Return (X, Y) of the center of cell containing provided text 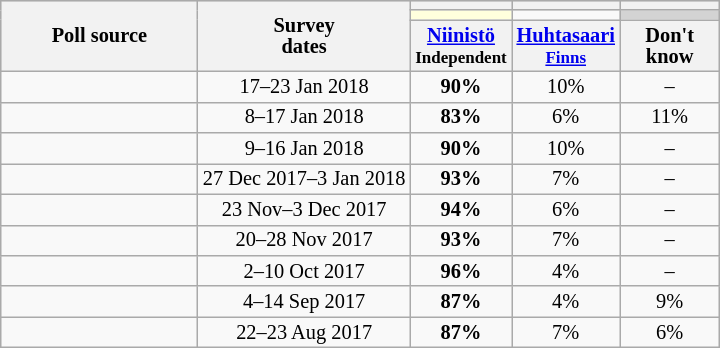
22–23 Aug 2017 (304, 332)
20–28 Nov 2017 (304, 240)
Surveydates (304, 36)
2–10 Oct 2017 (304, 270)
17–23 Jan 2018 (304, 86)
83% (460, 118)
27 Dec 2017–3 Jan 2018 (304, 178)
9% (670, 302)
Don't know (670, 46)
HuhtasaariFinns (566, 46)
23 Nov–3 Dec 2017 (304, 210)
8–17 Jan 2018 (304, 118)
Poll source (100, 36)
9–16 Jan 2018 (304, 148)
NiinistöIndependent (460, 46)
96% (460, 270)
11% (670, 118)
94% (460, 210)
4–14 Sep 2017 (304, 302)
